Identify which cell holds the provided text, then report its [x, y] central coordinate. 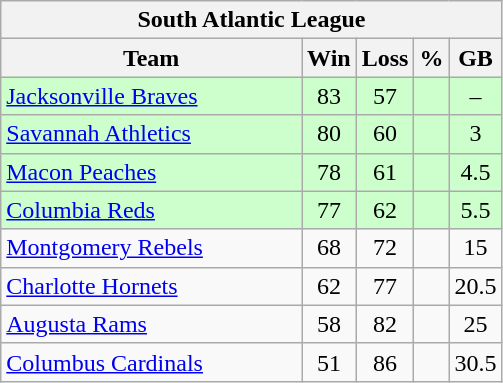
58 [330, 324]
Columbia Reds [152, 210]
Montgomery Rebels [152, 248]
60 [385, 134]
82 [385, 324]
4.5 [476, 172]
30.5 [476, 362]
Jacksonville Braves [152, 96]
Savannah Athletics [152, 134]
83 [330, 96]
15 [476, 248]
Columbus Cardinals [152, 362]
South Atlantic League [252, 20]
% [432, 58]
51 [330, 362]
– [476, 96]
Team [152, 58]
Charlotte Hornets [152, 286]
25 [476, 324]
Win [330, 58]
20.5 [476, 286]
5.5 [476, 210]
78 [330, 172]
57 [385, 96]
3 [476, 134]
72 [385, 248]
86 [385, 362]
GB [476, 58]
68 [330, 248]
Augusta Rams [152, 324]
80 [330, 134]
Macon Peaches [152, 172]
Loss [385, 58]
61 [385, 172]
